Scan for the cell matching the given text and deliver its (X, Y) coordinate at center. 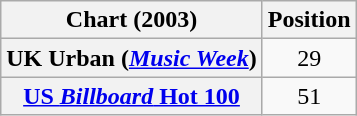
Chart (2003) (132, 20)
29 (309, 58)
US Billboard Hot 100 (132, 96)
51 (309, 96)
UK Urban (Music Week) (132, 58)
Position (309, 20)
